Extract the (x, y) coordinate from the center of the cell holding the provided text.  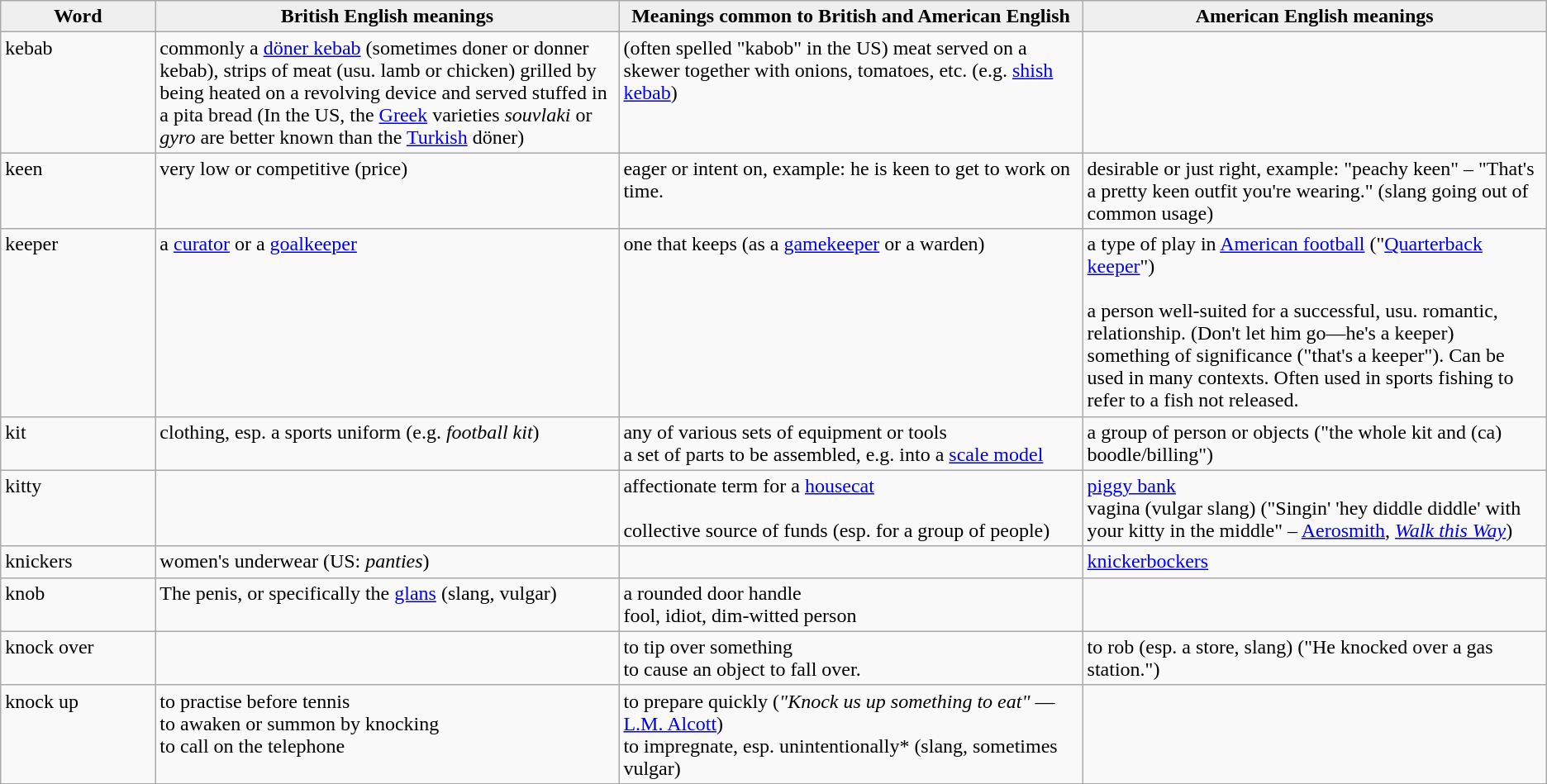
American English meanings (1314, 17)
kebab (78, 93)
clothing, esp. a sports uniform (e.g. football kit) (387, 443)
one that keeps (as a gamekeeper or a warden) (851, 322)
The penis, or specifically the glans (slang, vulgar) (387, 605)
to practise before tennisto awaken or summon by knockingto call on the telephone (387, 734)
British English meanings (387, 17)
knock up (78, 734)
knickerbockers (1314, 562)
kitty (78, 508)
to rob (esp. a store, slang) ("He knocked over a gas station.") (1314, 658)
desirable or just right, example: "peachy keen" – "That's a pretty keen outfit you're wearing." (slang going out of common usage) (1314, 191)
eager or intent on, example: he is keen to get to work on time. (851, 191)
keeper (78, 322)
knob (78, 605)
to prepare quickly ("Knock us up something to eat" — L.M. Alcott)to impregnate, esp. unintentionally* (slang, sometimes vulgar) (851, 734)
piggy bankvagina (vulgar slang) ("Singin' 'hey diddle diddle' with your kitty in the middle" – Aerosmith, Walk this Way) (1314, 508)
keen (78, 191)
knock over (78, 658)
knickers (78, 562)
very low or competitive (price) (387, 191)
any of various sets of equipment or toolsa set of parts to be assembled, e.g. into a scale model (851, 443)
affectionate term for a housecatcollective source of funds (esp. for a group of people) (851, 508)
Meanings common to British and American English (851, 17)
a group of person or objects ("the whole kit and (ca) boodle/billing") (1314, 443)
(often spelled "kabob" in the US) meat served on a skewer together with onions, tomatoes, etc. (e.g. shish kebab) (851, 93)
to tip over somethingto cause an object to fall over. (851, 658)
a curator or a goalkeeper (387, 322)
women's underwear (US: panties) (387, 562)
kit (78, 443)
Word (78, 17)
a rounded door handlefool, idiot, dim-witted person (851, 605)
